From the cell containing the given text, extract its center point as [X, Y] coordinate. 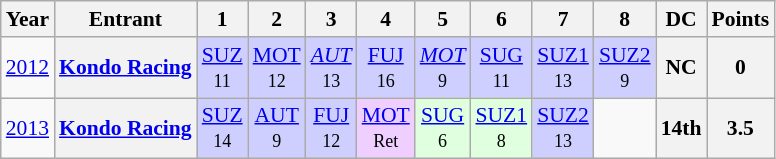
8 [625, 19]
MOTRet [386, 128]
NC [682, 68]
Points [740, 19]
FUJ12 [332, 128]
1 [222, 19]
DC [682, 19]
SUZ213 [563, 128]
0 [740, 68]
SUZ14 [222, 128]
SUZ18 [501, 128]
SUZ113 [563, 68]
14th [682, 128]
7 [563, 19]
Year [28, 19]
2 [277, 19]
Entrant [126, 19]
2012 [28, 68]
MOT12 [277, 68]
FUJ16 [386, 68]
3 [332, 19]
SUZ29 [625, 68]
5 [443, 19]
MOT9 [443, 68]
AUT13 [332, 68]
6 [501, 19]
3.5 [740, 128]
SUZ11 [222, 68]
AUT9 [277, 128]
2013 [28, 128]
SUG6 [443, 128]
SUG11 [501, 68]
4 [386, 19]
